Find where the given text appears and provide that cell's center as [x, y] coordinate. 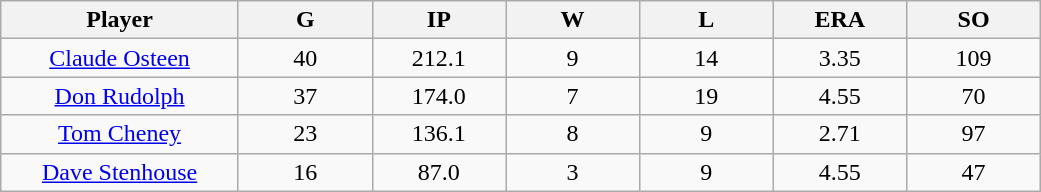
Player [120, 20]
2.71 [840, 134]
L [706, 20]
47 [974, 172]
3 [573, 172]
37 [305, 96]
40 [305, 58]
W [573, 20]
109 [974, 58]
SO [974, 20]
Dave Stenhouse [120, 172]
8 [573, 134]
136.1 [439, 134]
23 [305, 134]
87.0 [439, 172]
7 [573, 96]
212.1 [439, 58]
3.35 [840, 58]
70 [974, 96]
Claude Osteen [120, 58]
IP [439, 20]
97 [974, 134]
14 [706, 58]
Tom Cheney [120, 134]
174.0 [439, 96]
G [305, 20]
16 [305, 172]
ERA [840, 20]
19 [706, 96]
Don Rudolph [120, 96]
